Provide the (X, Y) coordinate of the cell's center where the given text is located.  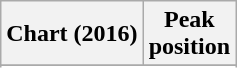
Peakposition (189, 34)
Chart (2016) (72, 34)
